Locate the cell with the specified text and output its [X, Y] center coordinate. 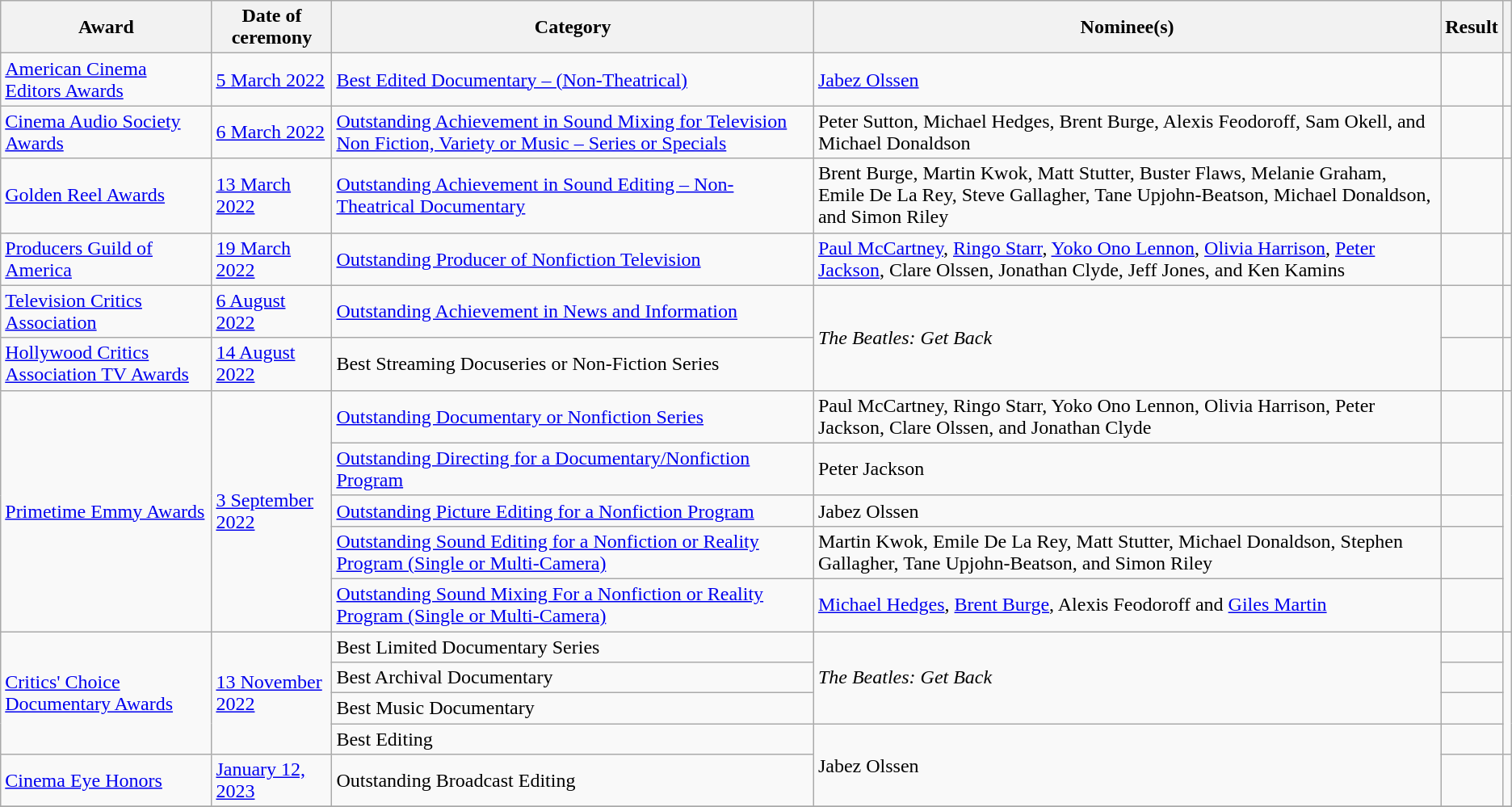
Martin Kwok, Emile De La Rey, Matt Stutter, Michael Donaldson, Stephen Gallagher, Tane Upjohn-Beatson, and Simon Riley [1127, 553]
Result [1472, 27]
Best Streaming Docuseries or Non-Fiction Series [573, 364]
Outstanding Achievement in News and Information [573, 312]
14 August 2022 [271, 364]
Outstanding Broadcast Editing [573, 780]
5 March 2022 [271, 79]
Outstanding Achievement in Sound Editing – Non-Theatrical Documentary [573, 195]
Outstanding Producer of Nonfiction Television [573, 258]
Primetime Emmy Awards [107, 511]
Peter Jackson [1127, 469]
Cinema Audio Society Awards [107, 132]
Golden Reel Awards [107, 195]
Outstanding Picture Editing for a Nonfiction Program [573, 511]
American Cinema Editors Awards [107, 79]
Cinema Eye Honors [107, 780]
19 March 2022 [271, 258]
Date of ceremony [271, 27]
13 March 2022 [271, 195]
Best Editing [573, 739]
January 12, 2023 [271, 780]
Award [107, 27]
Nominee(s) [1127, 27]
6 August 2022 [271, 312]
Best Limited Documentary Series [573, 647]
Outstanding Sound Editing for a Nonfiction or Reality Program (Single or Multi-Camera) [573, 553]
Outstanding Achievement in Sound Mixing for Television Non Fiction, Variety or Music – Series or Specials [573, 132]
Hollywood Critics Association TV Awards [107, 364]
Best Archival Documentary [573, 678]
13 November 2022 [271, 693]
Peter Sutton, Michael Hedges, Brent Burge, Alexis Feodoroff, Sam Okell, and Michael Donaldson [1127, 132]
Best Music Documentary [573, 708]
Outstanding Directing for a Documentary/Nonfiction Program [573, 469]
Critics' Choice Documentary Awards [107, 693]
3 September 2022 [271, 511]
Outstanding Sound Mixing For a Nonfiction or Reality Program (Single or Multi-Camera) [573, 604]
Paul McCartney, Ringo Starr, Yoko Ono Lennon, Olivia Harrison, Peter Jackson, Clare Olssen, Jonathan Clyde, Jeff Jones, and Ken Kamins [1127, 258]
Michael Hedges, Brent Burge, Alexis Feodoroff and Giles Martin [1127, 604]
Best Edited Documentary – (Non-Theatrical) [573, 79]
Paul McCartney, Ringo Starr, Yoko Ono Lennon, Olivia Harrison, Peter Jackson, Clare Olssen, and Jonathan Clyde [1127, 417]
Producers Guild of America [107, 258]
Television Critics Association [107, 312]
Outstanding Documentary or Nonfiction Series [573, 417]
6 March 2022 [271, 132]
Category [573, 27]
